Scan for the cell matching the given text and deliver its [X, Y] coordinate at center. 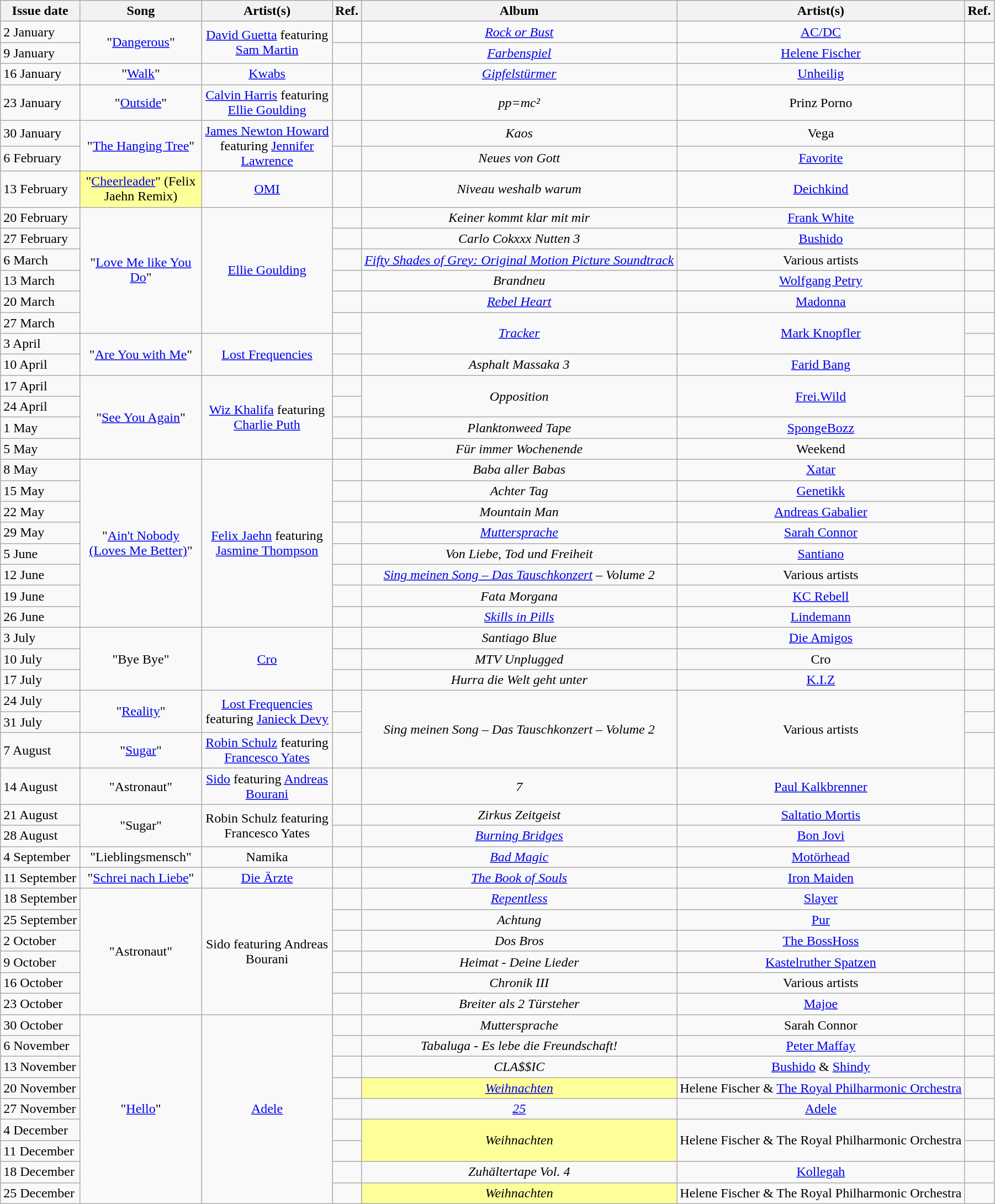
Frei.Wild [821, 396]
29 May [40, 533]
"See You Again" [140, 417]
Santiago Blue [519, 638]
Motörhead [821, 857]
Planktonweed Tape [519, 428]
Brandneu [519, 280]
2 January [40, 32]
13 November [40, 1067]
2 October [40, 941]
31 July [40, 722]
11 September [40, 878]
Baba aller Babas [519, 470]
Zirkus Zeitgeist [519, 815]
Genetikk [821, 491]
16 October [40, 983]
Lost Frequencies featuring Janieck Devy [267, 712]
Tabaluga - Es lebe die Freundschaft! [519, 1046]
Bushido [821, 238]
Tracker [519, 333]
27 March [40, 323]
"Hello" [140, 1110]
Opposition [519, 396]
Lindemann [821, 617]
The Book of Souls [519, 878]
Breiter als 2 Türsteher [519, 1004]
Hurra die Welt geht unter [519, 680]
3 April [40, 344]
Wolfgang Petry [821, 280]
Deichkind [821, 189]
"Schrei nach Liebe" [140, 878]
Niveau weshalb warum [519, 189]
"Lieblingsmensch" [140, 857]
7 August [40, 751]
Pur [821, 920]
"Dangerous" [140, 43]
Farbenspiel [519, 53]
15 May [40, 491]
30 January [40, 133]
AC/DC [821, 32]
17 April [40, 386]
Prinz Porno [821, 103]
Peter Maffay [821, 1046]
Repentless [519, 899]
Skills in Pills [519, 617]
19 June [40, 596]
Achtung [519, 920]
18 September [40, 899]
Kwabs [267, 74]
Zuhältertape Vol. 4 [519, 1172]
22 May [40, 512]
25 [519, 1109]
"Love Me like You Do" [140, 270]
26 June [40, 617]
16 January [40, 74]
30 October [40, 1025]
18 December [40, 1172]
Fata Morgana [519, 596]
14 August [40, 786]
Asphalt Massaka 3 [519, 365]
Burning Bridges [519, 836]
Madonna [821, 301]
Von Liebe, Tod und Freiheit [519, 554]
27 February [40, 238]
Andreas Gabalier [821, 512]
KC Rebell [821, 596]
Rebel Heart [519, 301]
7 [519, 786]
Majoe [821, 1004]
Namika [267, 857]
OMI [267, 189]
"Walk" [140, 74]
Vega [821, 133]
Weekend [821, 449]
Issue date [40, 11]
Ellie Goulding [267, 270]
10 April [40, 365]
Bushido & Shindy [821, 1067]
Kaos [519, 133]
Xatar [821, 470]
9 January [40, 53]
"Cheerleader" (Felix Jaehn Remix) [140, 189]
13 March [40, 280]
Unheilig [821, 74]
Helene Fischer [821, 53]
8 May [40, 470]
12 June [40, 575]
Frank White [821, 218]
Bon Jovi [821, 836]
Keiner kommt klar mit mir [519, 218]
Neues von Gott [519, 158]
20 March [40, 301]
Farid Bang [821, 365]
Heimat - Deine Lieder [519, 962]
4 December [40, 1130]
pp=mc² [519, 103]
25 September [40, 920]
20 February [40, 218]
24 April [40, 407]
Mark Knopfler [821, 333]
"Are You with Me" [140, 354]
"Reality" [140, 712]
Calvin Harris featuring Ellie Goulding [267, 103]
Slayer [821, 899]
Dos Bros [519, 941]
6 March [40, 259]
Achter Tag [519, 491]
Die Ärzte [267, 878]
5 June [40, 554]
Paul Kalkbrenner [821, 786]
28 August [40, 836]
Mountain Man [519, 512]
Saltatio Mortis [821, 815]
"The Hanging Tree" [140, 146]
SpongeBozz [821, 428]
CLA$$IC [519, 1067]
Iron Maiden [821, 878]
"Ain't Nobody (Loves Me Better)" [140, 543]
10 July [40, 659]
5 May [40, 449]
Für immer Wochenende [519, 449]
24 July [40, 701]
Lost Frequencies [267, 354]
Chronik III [519, 983]
K.I.Z [821, 680]
6 November [40, 1046]
Kastelruther Spatzen [821, 962]
Song [140, 11]
9 October [40, 962]
Fifty Shades of Grey: Original Motion Picture Soundtrack [519, 259]
3 July [40, 638]
MTV Unplugged [519, 659]
David Guetta featuring Sam Martin [267, 43]
20 November [40, 1088]
Favorite [821, 158]
Carlo Cokxxx Nutten 3 [519, 238]
1 May [40, 428]
Bad Magic [519, 857]
Felix Jaehn featuring Jasmine Thompson [267, 543]
21 August [40, 815]
Die Amigos [821, 638]
Wiz Khalifa featuring Charlie Puth [267, 417]
Kollegah [821, 1172]
Album [519, 11]
25 December [40, 1193]
6 February [40, 158]
17 July [40, 680]
23 January [40, 103]
Rock or Bust [519, 32]
"Bye Bye" [140, 659]
James Newton Howard featuring Jennifer Lawrence [267, 146]
11 December [40, 1151]
13 February [40, 189]
Gipfelstürmer [519, 74]
"Outside" [140, 103]
Santiano [821, 554]
27 November [40, 1109]
4 September [40, 857]
23 October [40, 1004]
The BossHoss [821, 941]
